Detect which cell encompasses the target text, then output its [x, y] center coordinate. 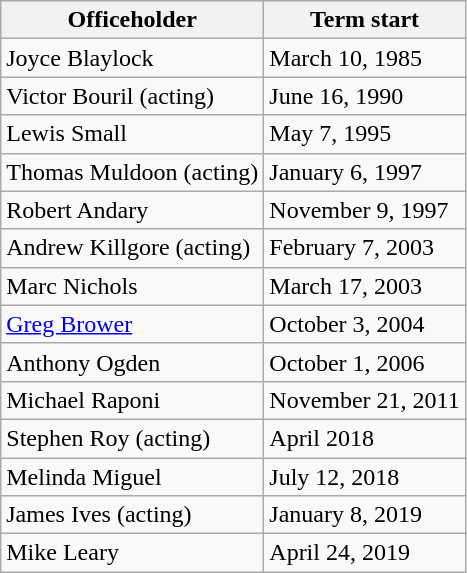
March 10, 1985 [364, 58]
Thomas Muldoon (acting) [132, 172]
Term start [364, 20]
Marc Nichols [132, 286]
October 3, 2004 [364, 324]
Robert Andary [132, 210]
Melinda Miguel [132, 477]
James Ives (acting) [132, 515]
Andrew Killgore (acting) [132, 248]
Greg Brower [132, 324]
Joyce Blaylock [132, 58]
April 2018 [364, 438]
Lewis Small [132, 134]
Michael Raponi [132, 400]
Officeholder [132, 20]
Anthony Ogden [132, 362]
July 12, 2018 [364, 477]
June 16, 1990 [364, 96]
November 21, 2011 [364, 400]
March 17, 2003 [364, 286]
Stephen Roy (acting) [132, 438]
January 8, 2019 [364, 515]
November 9, 1997 [364, 210]
February 7, 2003 [364, 248]
Victor Bouril (acting) [132, 96]
October 1, 2006 [364, 362]
January 6, 1997 [364, 172]
Mike Leary [132, 553]
April 24, 2019 [364, 553]
May 7, 1995 [364, 134]
